Extract the [x, y] coordinate from the center of the cell holding the provided text.  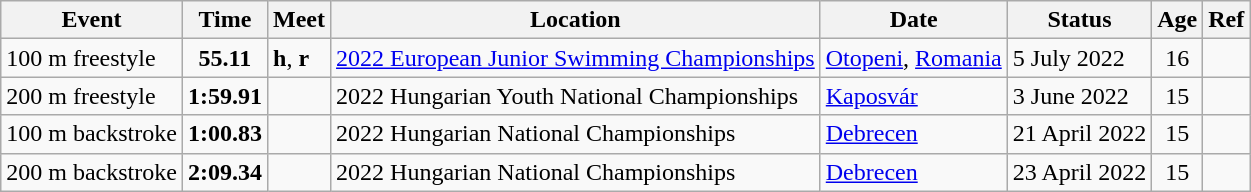
Ref [1226, 20]
1:59.91 [224, 96]
Otopeni, Romania [914, 58]
Age [1178, 20]
100 m backstroke [92, 134]
Kaposvár [914, 96]
23 April 2022 [1079, 172]
2022 Hungarian Youth National Championships [576, 96]
200 m freestyle [92, 96]
Event [92, 20]
2022 European Junior Swimming Championships [576, 58]
5 July 2022 [1079, 58]
Date [914, 20]
Meet [298, 20]
2:09.34 [224, 172]
21 April 2022 [1079, 134]
Status [1079, 20]
h, r [298, 58]
Location [576, 20]
55.11 [224, 58]
1:00.83 [224, 134]
3 June 2022 [1079, 96]
100 m freestyle [92, 58]
Time [224, 20]
200 m backstroke [92, 172]
16 [1178, 58]
